Output the [x, y] coordinate of the center of the cell containing the given text.  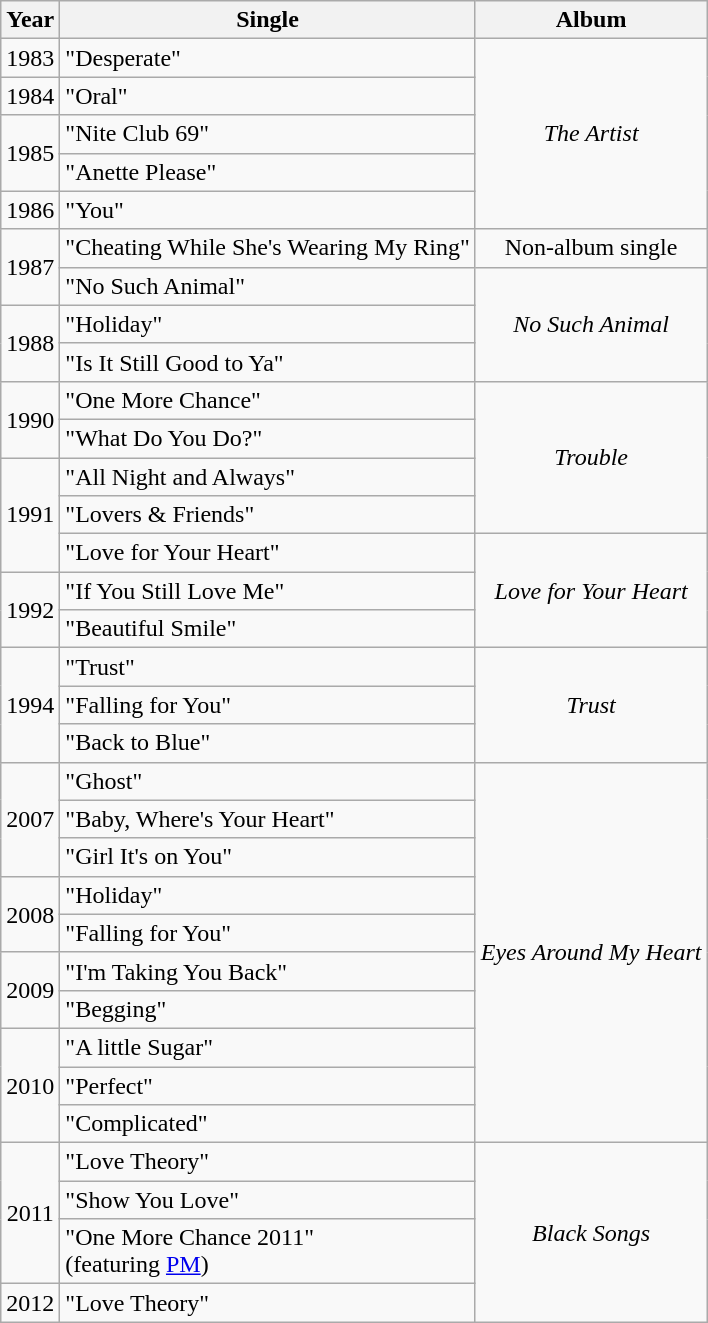
"Ghost" [268, 781]
"Beautiful Smile" [268, 629]
Year [30, 20]
"Desperate" [268, 58]
2011 [30, 1214]
1985 [30, 153]
"Oral" [268, 96]
2007 [30, 819]
1983 [30, 58]
1987 [30, 267]
"One More Chance 2011"(featuring PM) [268, 1252]
1990 [30, 419]
"No Such Animal" [268, 286]
Single [268, 20]
Love for Your Heart [591, 591]
"I'm Taking You Back" [268, 971]
2012 [30, 1303]
"Cheating While She's Wearing My Ring" [268, 248]
1991 [30, 515]
1986 [30, 210]
2009 [30, 990]
"Back to Blue" [268, 743]
"All Night and Always" [268, 477]
"A little Sugar" [268, 1047]
Album [591, 20]
"Girl It's on You" [268, 857]
"Lovers & Friends" [268, 515]
"Nite Club 69" [268, 134]
"You" [268, 210]
1992 [30, 610]
"What Do You Do?" [268, 438]
"Complicated" [268, 1124]
"Begging" [268, 1009]
"Perfect" [268, 1085]
Non-album single [591, 248]
"Trust" [268, 667]
Eyes Around My Heart [591, 952]
"Is It Still Good to Ya" [268, 362]
"One More Chance" [268, 400]
"Love for Your Heart" [268, 553]
No Such Animal [591, 324]
"If You Still Love Me" [268, 591]
"Show You Love" [268, 1200]
Black Songs [591, 1232]
1994 [30, 705]
"Baby, Where's Your Heart" [268, 819]
Trust [591, 705]
2008 [30, 914]
1984 [30, 96]
"Anette Please" [268, 172]
Trouble [591, 457]
1988 [30, 343]
The Artist [591, 134]
2010 [30, 1085]
